Extract the (X, Y) coordinate from the center of the cell holding the provided text.  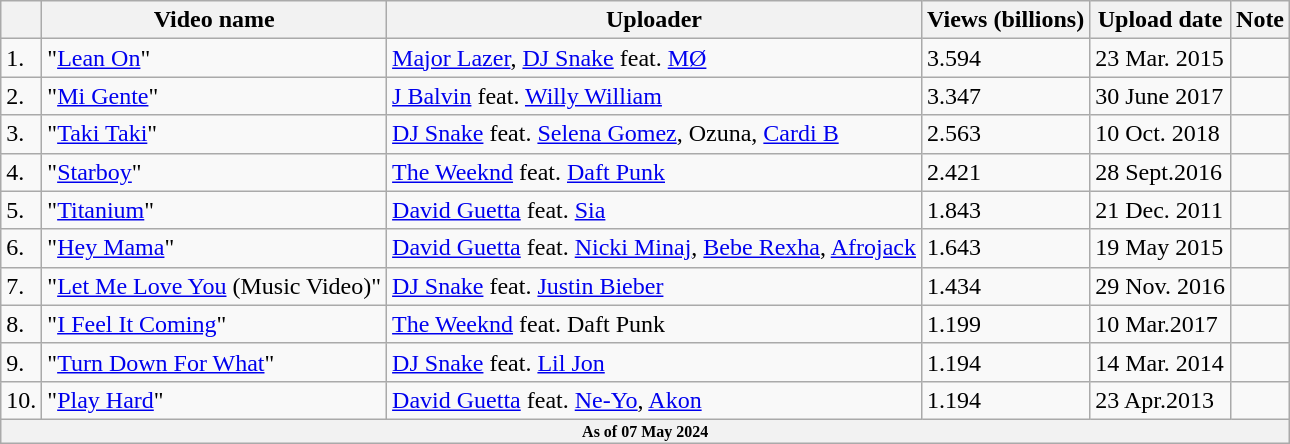
"Lean On" (214, 58)
9. (22, 362)
David Guetta feat. Ne-Yo, Akon (654, 400)
14 Mar. 2014 (1160, 362)
"Starboy" (214, 172)
"Let Me Love You (Music Video)" (214, 286)
1.434 (1005, 286)
8. (22, 324)
Views (billions) (1005, 20)
"Hey Mama" (214, 248)
"Taki Taki" (214, 134)
1.199 (1005, 324)
David Guetta feat. Sia (654, 210)
2.563 (1005, 134)
Major Lazer, DJ Snake feat. MØ (654, 58)
"Turn Down For What" (214, 362)
DJ Snake feat. Justin Bieber (654, 286)
10 Oct. 2018 (1160, 134)
23 Mar. 2015 (1160, 58)
"I Feel It Coming" (214, 324)
3.594 (1005, 58)
2. (22, 96)
21 Dec. 2011 (1160, 210)
1. (22, 58)
1.843 (1005, 210)
DJ Snake feat. Lil Jon (654, 362)
30 June 2017 (1160, 96)
3.347 (1005, 96)
DJ Snake feat. Selena Gomez, Ozuna, Cardi B (654, 134)
5. (22, 210)
"Titanium" (214, 210)
David Guetta feat. Nicki Minaj, Bebe Rexha, Afrojack (654, 248)
As of 07 May 2024 (646, 431)
"Mi Gente" (214, 96)
4. (22, 172)
1.643 (1005, 248)
10 Mar.2017 (1160, 324)
29 Nov. 2016 (1160, 286)
23 Apr.2013 (1160, 400)
7. (22, 286)
Video name (214, 20)
28 Sept.2016 (1160, 172)
2.421 (1005, 172)
3. (22, 134)
J Balvin feat. Willy William (654, 96)
6. (22, 248)
"Play Hard" (214, 400)
Uploader (654, 20)
Upload date (1160, 20)
19 May 2015 (1160, 248)
10. (22, 400)
Note (1260, 20)
